From the cell containing the given text, extract its center point as [X, Y] coordinate. 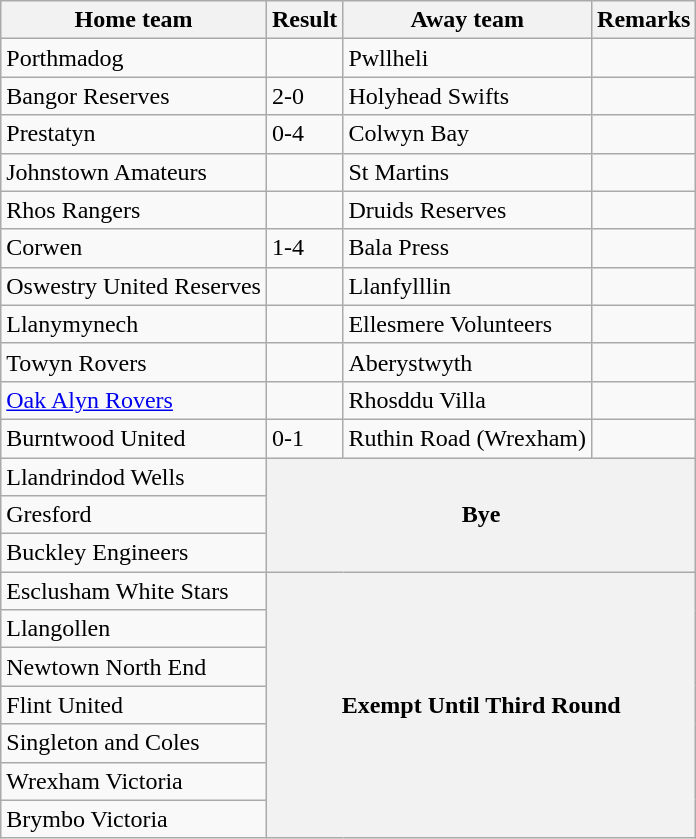
0-1 [304, 438]
Towyn Rovers [134, 362]
1-4 [304, 248]
Johnstown Amateurs [134, 172]
Ellesmere Volunteers [468, 324]
Llanfylllin [468, 286]
Aberystwyth [468, 362]
Bangor Reserves [134, 96]
Oswestry United Reserves [134, 286]
Llangollen [134, 629]
Corwen [134, 248]
St Martins [468, 172]
Flint United [134, 705]
Esclusham White Stars [134, 591]
0-4 [304, 134]
Bye [481, 515]
Pwllheli [468, 58]
2-0 [304, 96]
Rhosddu Villa [468, 400]
Newtown North End [134, 667]
Colwyn Bay [468, 134]
Burntwood United [134, 438]
Ruthin Road (Wrexham) [468, 438]
Wrexham Victoria [134, 781]
Llanymynech [134, 324]
Buckley Engineers [134, 553]
Llandrindod Wells [134, 477]
Brymbo Victoria [134, 819]
Druids Reserves [468, 210]
Home team [134, 20]
Exempt Until Third Round [481, 705]
Rhos Rangers [134, 210]
Result [304, 20]
Singleton and Coles [134, 743]
Prestatyn [134, 134]
Porthmadog [134, 58]
Holyhead Swifts [468, 96]
Away team [468, 20]
Oak Alyn Rovers [134, 400]
Bala Press [468, 248]
Remarks [644, 20]
Gresford [134, 515]
